Search for the cell housing the specified text and yield its (x, y) center coordinate. 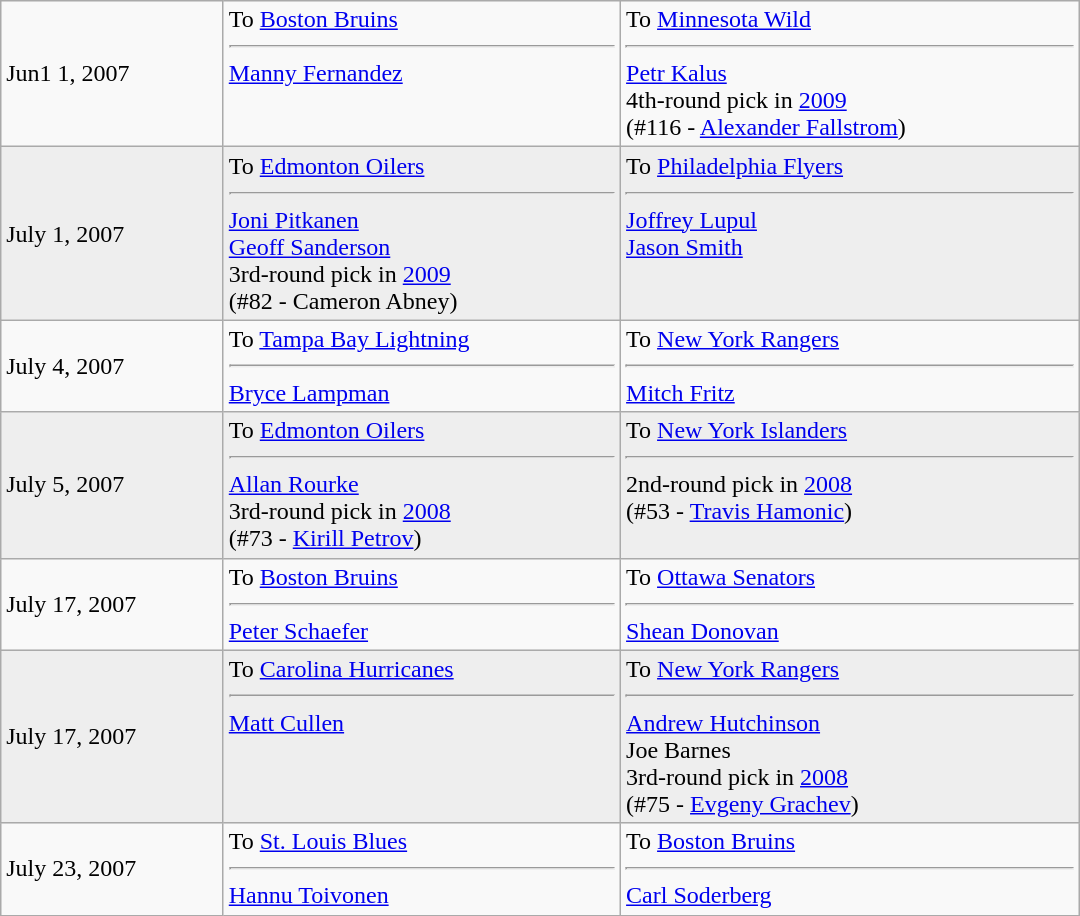
To Carolina HurricanesMatt Cullen (422, 736)
To New York RangersAndrew HutchinsonJoe Barnes3rd-round pick in 2008(#75 - Evgeny Grachev) (850, 736)
To New York RangersMitch Fritz (850, 366)
July 5, 2007 (112, 485)
To Philadelphia FlyersJoffrey LupulJason Smith (850, 234)
To St. Louis BluesHannu Toivonen (422, 869)
To Boston BruinsCarl Soderberg (850, 869)
To Tampa Bay LightningBryce Lampman (422, 366)
To Boston Bruins Peter Schaefer (422, 604)
To Edmonton OilersJoni PitkanenGeoff Sanderson3rd-round pick in 2009(#82 - Cameron Abney) (422, 234)
To Edmonton OilersAllan Rourke3rd-round pick in 2008(#73 - Kirill Petrov) (422, 485)
To Boston BruinsManny Fernandez (422, 74)
July 4, 2007 (112, 366)
To New York Islanders2nd-round pick in 2008(#53 - Travis Hamonic) (850, 485)
July 1, 2007 (112, 234)
To Ottawa Senators Shean Donovan (850, 604)
To Minnesota WildPetr Kalus4th-round pick in 2009(#116 - Alexander Fallstrom) (850, 74)
July 23, 2007 (112, 869)
Jun1 1, 2007 (112, 74)
